Identify which cell holds the provided text, then report its (x, y) central coordinate. 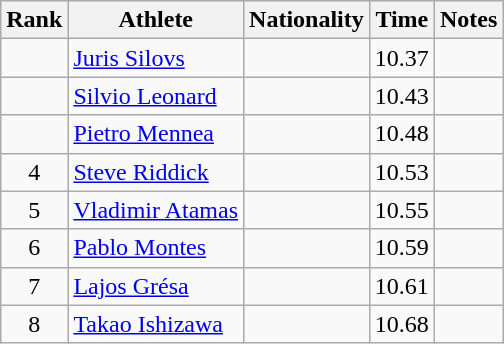
Pietro Mennea (156, 134)
10.43 (402, 96)
Silvio Leonard (156, 96)
10.68 (402, 324)
10.48 (402, 134)
Pablo Montes (156, 248)
8 (34, 324)
Vladimir Atamas (156, 210)
Time (402, 20)
7 (34, 286)
Nationality (307, 20)
10.37 (402, 58)
5 (34, 210)
Steve Riddick (156, 172)
6 (34, 248)
10.61 (402, 286)
10.53 (402, 172)
Notes (468, 20)
Lajos Grésa (156, 286)
Rank (34, 20)
10.59 (402, 248)
10.55 (402, 210)
Athlete (156, 20)
4 (34, 172)
Juris Silovs (156, 58)
Takao Ishizawa (156, 324)
